Scan for the cell matching the given text and deliver its (X, Y) coordinate at center. 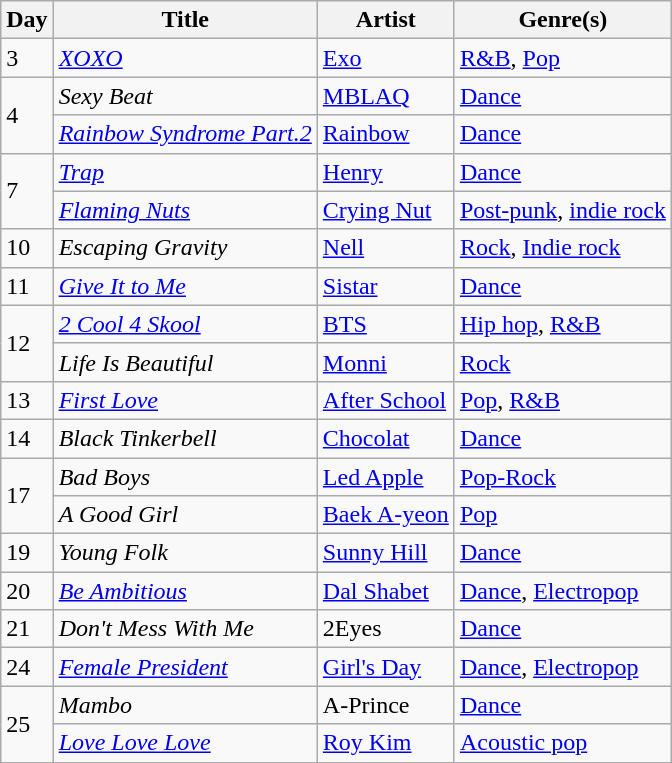
Bad Boys (185, 477)
Henry (386, 172)
Rainbow Syndrome Part.2 (185, 134)
BTS (386, 324)
Genre(s) (562, 20)
Chocolat (386, 438)
Rock, Indie rock (562, 248)
Sistar (386, 286)
R&B, Pop (562, 58)
Led Apple (386, 477)
Young Folk (185, 553)
21 (27, 629)
25 (27, 724)
4 (27, 115)
Be Ambitious (185, 591)
17 (27, 496)
Sunny Hill (386, 553)
Acoustic pop (562, 743)
Rainbow (386, 134)
A-Prince (386, 705)
Mambo (185, 705)
Hip hop, R&B (562, 324)
2 Cool 4 Skool (185, 324)
Don't Mess With Me (185, 629)
19 (27, 553)
Trap (185, 172)
Pop-Rock (562, 477)
Girl's Day (386, 667)
7 (27, 191)
Flaming Nuts (185, 210)
Artist (386, 20)
Love Love Love (185, 743)
20 (27, 591)
First Love (185, 400)
Monni (386, 362)
Post-punk, indie rock (562, 210)
Pop, R&B (562, 400)
MBLAQ (386, 96)
Life Is Beautiful (185, 362)
Exo (386, 58)
2Eyes (386, 629)
Pop (562, 515)
24 (27, 667)
Nell (386, 248)
Black Tinkerbell (185, 438)
Rock (562, 362)
Crying Nut (386, 210)
10 (27, 248)
A Good Girl (185, 515)
Sexy Beat (185, 96)
Dal Shabet (386, 591)
13 (27, 400)
Give It to Me (185, 286)
14 (27, 438)
After School (386, 400)
3 (27, 58)
11 (27, 286)
XOXO (185, 58)
Roy Kim (386, 743)
Female President (185, 667)
Escaping Gravity (185, 248)
12 (27, 343)
Baek A-yeon (386, 515)
Title (185, 20)
Day (27, 20)
